Identify which cell holds the provided text, then report its [x, y] central coordinate. 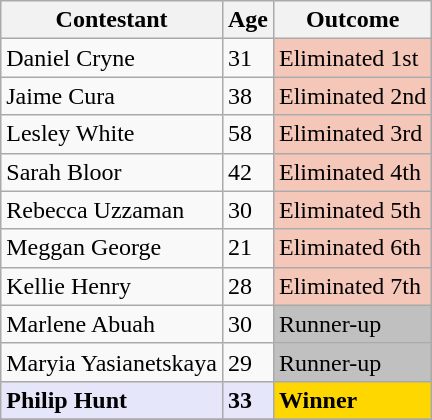
Sarah Bloor [112, 172]
Kellie Henry [112, 286]
42 [248, 172]
Eliminated 2nd [352, 96]
Jaime Cura [112, 96]
Eliminated 6th [352, 248]
21 [248, 248]
Marlene Abuah [112, 324]
Daniel Cryne [112, 58]
Eliminated 7th [352, 286]
31 [248, 58]
29 [248, 362]
38 [248, 96]
Outcome [352, 20]
Eliminated 4th [352, 172]
Eliminated 1st [352, 58]
Rebecca Uzzaman [112, 210]
Contestant [112, 20]
Meggan George [112, 248]
Age [248, 20]
Maryia Yasianetskaya [112, 362]
Lesley White [112, 134]
Eliminated 5th [352, 210]
58 [248, 134]
Eliminated 3rd [352, 134]
Winner [352, 400]
33 [248, 400]
Philip Hunt [112, 400]
28 [248, 286]
